Output the (X, Y) coordinate of the center of the cell containing the given text.  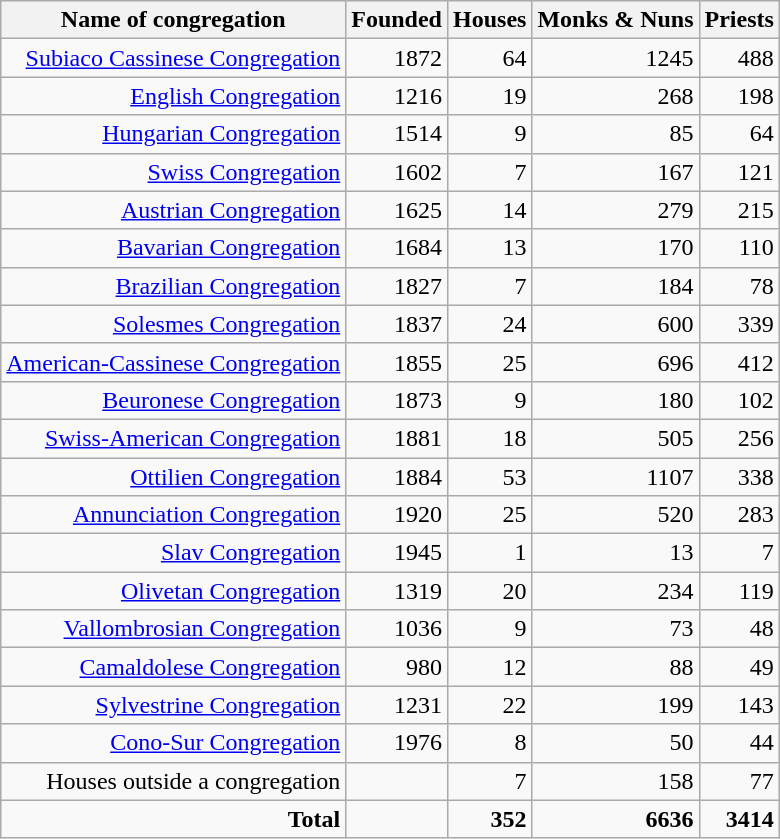
1036 (397, 629)
Annunciation Congregation (174, 515)
Austrian Congregation (174, 210)
Olivetan Congregation (174, 591)
Houses (489, 20)
121 (739, 172)
18 (489, 438)
1873 (397, 400)
1216 (397, 96)
520 (616, 515)
352 (489, 819)
14 (489, 210)
Ottilien Congregation (174, 477)
1920 (397, 515)
American-Cassinese Congregation (174, 362)
1319 (397, 591)
158 (616, 781)
77 (739, 781)
279 (616, 210)
143 (739, 705)
Beuronese Congregation (174, 400)
980 (397, 667)
English Congregation (174, 96)
Houses outside a congregation (174, 781)
1684 (397, 248)
Sylvestrine Congregation (174, 705)
1976 (397, 743)
22 (489, 705)
Solesmes Congregation (174, 324)
85 (616, 134)
600 (616, 324)
Name of congregation (174, 20)
1245 (616, 58)
Total (174, 819)
283 (739, 515)
44 (739, 743)
Slav Congregation (174, 553)
53 (489, 477)
256 (739, 438)
1872 (397, 58)
88 (616, 667)
19 (489, 96)
Bavarian Congregation (174, 248)
505 (616, 438)
339 (739, 324)
8 (489, 743)
Cono-Sur Congregation (174, 743)
1837 (397, 324)
12 (489, 667)
268 (616, 96)
488 (739, 58)
1514 (397, 134)
1855 (397, 362)
49 (739, 667)
696 (616, 362)
Swiss Congregation (174, 172)
180 (616, 400)
50 (616, 743)
Monks & Nuns (616, 20)
Brazilian Congregation (174, 286)
1827 (397, 286)
1881 (397, 438)
215 (739, 210)
Priests (739, 20)
48 (739, 629)
1 (489, 553)
184 (616, 286)
1884 (397, 477)
110 (739, 248)
78 (739, 286)
412 (739, 362)
198 (739, 96)
1625 (397, 210)
102 (739, 400)
1231 (397, 705)
Camaldolese Congregation (174, 667)
170 (616, 248)
73 (616, 629)
6636 (616, 819)
3414 (739, 819)
1602 (397, 172)
119 (739, 591)
Founded (397, 20)
20 (489, 591)
1107 (616, 477)
Hungarian Congregation (174, 134)
24 (489, 324)
1945 (397, 553)
Subiaco Cassinese Congregation (174, 58)
234 (616, 591)
Swiss-American Congregation (174, 438)
338 (739, 477)
199 (616, 705)
Vallombrosian Congregation (174, 629)
167 (616, 172)
